Capture the cell that displays the provided text and extract its [x, y] central coordinate. 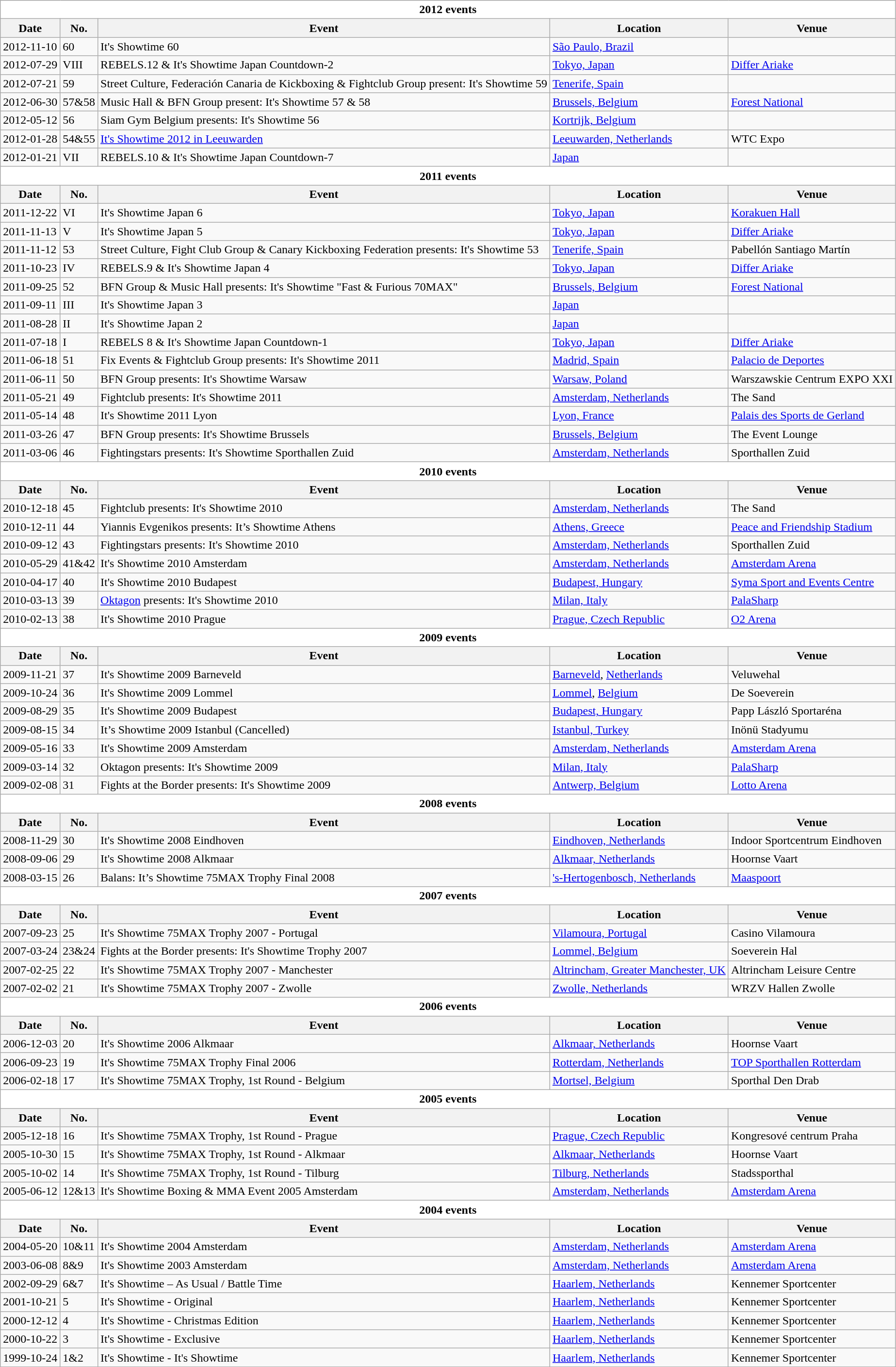
2009-11-21 [30, 674]
2008-09-06 [30, 859]
It's Showtime 75MAX Trophy 2007 - Zwolle [324, 988]
2009 events [448, 637]
It's Showtime 2006 Alkmaar [324, 1043]
19 [79, 1062]
20 [79, 1043]
2005-10-30 [30, 1155]
2010-03-13 [30, 601]
It's Showtime 75MAX Trophy Final 2006 [324, 1062]
2010-09-12 [30, 545]
2004-05-20 [30, 1247]
REBELS 8 & It's Showtime Japan Countdown-1 [324, 342]
2012-11-10 [30, 47]
40 [79, 582]
31 [79, 785]
Veluwehal [812, 674]
33 [79, 748]
2011-11-13 [30, 231]
2012-07-29 [30, 65]
2011-06-18 [30, 360]
VIII [79, 65]
Maaspoort [812, 878]
Leeuwarden, Netherlands [639, 139]
12&13 [79, 1191]
2012-05-12 [30, 120]
51 [79, 360]
2010-02-13 [30, 619]
2011-08-28 [30, 324]
37 [79, 674]
2000-12-12 [30, 1320]
2011-11-12 [30, 250]
26 [79, 878]
2006-12-03 [30, 1043]
It's Showtime - Original [324, 1302]
It's Showtime 75MAX Trophy 2007 - Portugal [324, 933]
44 [79, 526]
Fightingstars presents: It's Showtime 2010 [324, 545]
REBELS.10 & It's Showtime Japan Countdown-7 [324, 157]
V [79, 231]
It's Showtime 75MAX Trophy, 1st Round - Alkmaar [324, 1155]
22 [79, 970]
1999-10-24 [30, 1357]
It’s Showtime 2009 Istanbul (Cancelled) [324, 730]
2005-12-18 [30, 1136]
I [79, 342]
2007-02-25 [30, 970]
43 [79, 545]
VII [79, 157]
It's Showtime 2004 Amsterdam [324, 1247]
21 [79, 988]
38 [79, 619]
23&24 [79, 951]
2000-10-22 [30, 1339]
It's Showtime 2010 Prague [324, 619]
Eindhoven, Netherlands [639, 841]
2005-06-12 [30, 1191]
Athens, Greece [639, 526]
Soeverein Hal [812, 951]
Palacio de Deportes [812, 360]
Balans: It’s Showtime 75MAX Trophy Final 2008 [324, 878]
Papp László Sportaréna [812, 711]
REBELS.9 & It's Showtime Japan 4 [324, 268]
Kongresové centrum Praha [812, 1136]
It's Showtime - Christmas Edition [324, 1320]
2010-12-18 [30, 508]
2010-04-17 [30, 582]
8&9 [79, 1265]
2012-01-28 [30, 139]
Siam Gym Belgium presents: It's Showtime 56 [324, 120]
2011-12-22 [30, 212]
47 [79, 434]
It's Showtime 2009 Barneveld [324, 674]
56 [79, 120]
2008-11-29 [30, 841]
's-Hertogenbosch, Netherlands [639, 878]
2012-07-21 [30, 83]
It's Showtime Japan 3 [324, 305]
1&2 [79, 1357]
It's Showtime - Exclusive [324, 1339]
It's Showtime Japan 2 [324, 324]
54&55 [79, 139]
2011-05-21 [30, 397]
Fights at the Border presents: It's Showtime 2009 [324, 785]
It's Showtime 2003 Amsterdam [324, 1265]
Lyon, France [639, 416]
2008-03-15 [30, 878]
It's Showtime 2008 Eindhoven [324, 841]
29 [79, 859]
2011-03-06 [30, 453]
Sporthal Den Drab [812, 1080]
It's Showtime 2009 Lommel [324, 693]
Warszawskie Centrum EXPO XXI [812, 379]
Kortrijk, Belgium [639, 120]
2009-05-16 [30, 748]
Peace and Friendship Stadium [812, 526]
Lotto Arena [812, 785]
TOP Sporthallen Rotterdam [812, 1062]
16 [79, 1136]
It's Showtime Boxing & MMA Event 2005 Amsterdam [324, 1191]
WRZV Hallen Zwolle [812, 988]
2010-05-29 [30, 564]
It's Showtime 75MAX Trophy, 1st Round - Prague [324, 1136]
53 [79, 250]
2011-07-18 [30, 342]
2009-02-08 [30, 785]
2011-09-25 [30, 287]
Street Culture, Federación Canaria de Kickboxing & Fightclub Group present: It's Showtime 59 [324, 83]
VI [79, 212]
3 [79, 1339]
De Soeverein [812, 693]
Oktagon presents: It's Showtime 2009 [324, 766]
Fightingstars presents: It's Showtime Sporthallen Zuid [324, 453]
It's Showtime 2010 Budapest [324, 582]
Barneveld, Netherlands [639, 674]
48 [79, 416]
5 [79, 1302]
It's Showtime 75MAX Trophy, 1st Round - Tilburg [324, 1173]
32 [79, 766]
2007-02-02 [30, 988]
2010-12-11 [30, 526]
São Paulo, Brazil [639, 47]
Antwerp, Belgium [639, 785]
59 [79, 83]
2007-09-23 [30, 933]
It's Showtime Japan 6 [324, 212]
Syma Sport and Events Centre [812, 582]
Inönü Stadyumu [812, 730]
It's Showtime 2010 Amsterdam [324, 564]
It's Showtime 2009 Amsterdam [324, 748]
II [79, 324]
Vilamoura, Portugal [639, 933]
Fights at the Border presents: It's Showtime Trophy 2007 [324, 951]
2005 events [448, 1099]
2011-03-26 [30, 434]
Casino Vilamoura [812, 933]
4 [79, 1320]
2011-05-14 [30, 416]
Zwolle, Netherlands [639, 988]
2012-01-21 [30, 157]
46 [79, 453]
49 [79, 397]
2011-06-11 [30, 379]
Rotterdam, Netherlands [639, 1062]
2012 events [448, 10]
Stadssporthal [812, 1173]
17 [79, 1080]
2011-09-11 [30, 305]
Pabellón Santiago Martín [812, 250]
45 [79, 508]
41&42 [79, 564]
52 [79, 287]
It's Showtime 60 [324, 47]
30 [79, 841]
2007-03-24 [30, 951]
2003-06-08 [30, 1265]
Fightclub presents: It's Showtime 2010 [324, 508]
6&7 [79, 1284]
III [79, 305]
Music Hall & BFN Group present: It's Showtime 57 & 58 [324, 102]
2005-10-02 [30, 1173]
15 [79, 1155]
2002-09-29 [30, 1284]
2006-02-18 [30, 1080]
BFN Group & Music Hall presents: It's Showtime "Fast & Furious 70MAX" [324, 287]
2006-09-23 [30, 1062]
Yiannis Evgenikos presents: It’s Showtime Athens [324, 526]
REBELS.12 & It's Showtime Japan Countdown-2 [324, 65]
35 [79, 711]
2007 events [448, 896]
Istanbul, Turkey [639, 730]
Tilburg, Netherlands [639, 1173]
2009-03-14 [30, 766]
2004 events [448, 1210]
Altrincham Leisure Centre [812, 970]
10&11 [79, 1247]
2012-06-30 [30, 102]
It's Showtime 2008 Alkmaar [324, 859]
2001-10-21 [30, 1302]
2008 events [448, 803]
It's Showtime - It's Showtime [324, 1357]
2009-10-24 [30, 693]
14 [79, 1173]
It's Showtime Japan 5 [324, 231]
36 [79, 693]
It's Showtime 75MAX Trophy 2007 - Manchester [324, 970]
Fix Events & Fightclub Group presents: It's Showtime 2011 [324, 360]
Mortsel, Belgium [639, 1080]
WTC Expo [812, 139]
Warsaw, Poland [639, 379]
Fightclub presents: It's Showtime 2011 [324, 397]
BFN Group presents: It's Showtime Warsaw [324, 379]
50 [79, 379]
2009-08-29 [30, 711]
It's Showtime 2012 in Leeuwarden [324, 139]
Indoor Sportcentrum Eindhoven [812, 841]
Madrid, Spain [639, 360]
2009-08-15 [30, 730]
The Event Lounge [812, 434]
39 [79, 601]
IV [79, 268]
O2 Arena [812, 619]
60 [79, 47]
34 [79, 730]
It's Showtime 2011 Lyon [324, 416]
57&58 [79, 102]
2010 events [448, 471]
Altrincham, Greater Manchester, UK [639, 970]
It's Showtime 75MAX Trophy, 1st Round - Belgium [324, 1080]
It's Showtime – As Usual / Battle Time [324, 1284]
BFN Group presents: It's Showtime Brussels [324, 434]
Street Culture, Fight Club Group & Canary Kickboxing Federation presents: It's Showtime 53 [324, 250]
Oktagon presents: It's Showtime 2010 [324, 601]
It's Showtime 2009 Budapest [324, 711]
2011 events [448, 176]
Korakuen Hall [812, 212]
25 [79, 933]
2006 events [448, 1007]
Palais des Sports de Gerland [812, 416]
2011-10-23 [30, 268]
